Locate the cell with the specified text and output its [X, Y] center coordinate. 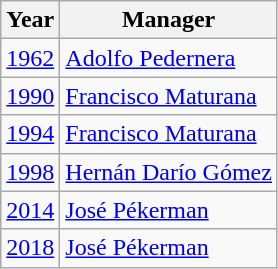
Year [30, 20]
Manager [169, 20]
2014 [30, 210]
1998 [30, 172]
1962 [30, 58]
2018 [30, 248]
1990 [30, 96]
Hernán Darío Gómez [169, 172]
1994 [30, 134]
Adolfo Pedernera [169, 58]
